Scan for the cell matching the given text and deliver its [x, y] coordinate at center. 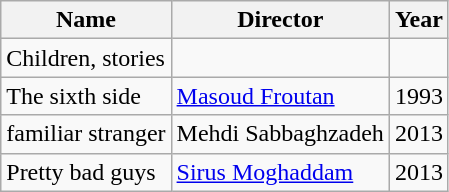
Name [86, 20]
Year [418, 20]
Pretty bad guys [86, 172]
familiar stranger [86, 134]
Masoud Froutan [280, 96]
Sirus Moghaddam [280, 172]
Director [280, 20]
The sixth side [86, 96]
Mehdi Sabbaghzadeh [280, 134]
Children, stories [86, 58]
1993 [418, 96]
